Search for the cell housing the specified text and yield its [X, Y] center coordinate. 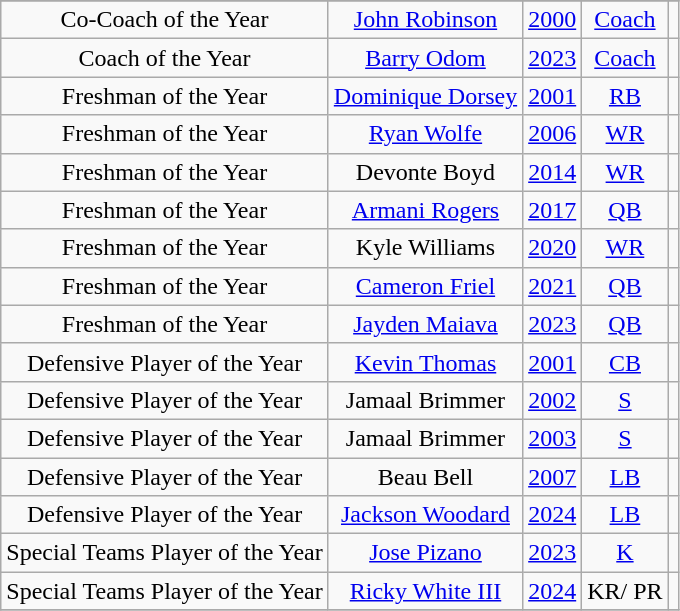
CB [625, 362]
K [625, 553]
RB [625, 96]
2002 [552, 400]
Barry Odom [425, 58]
Ryan Wolfe [425, 134]
Cameron Friel [425, 286]
2021 [552, 286]
Jackson Woodard [425, 515]
2020 [552, 248]
Beau Bell [425, 477]
2000 [552, 20]
Armani Rogers [425, 210]
2017 [552, 210]
Kyle Williams [425, 248]
2014 [552, 172]
2007 [552, 477]
Ricky White III [425, 591]
Jose Pizano [425, 553]
Devonte Boyd [425, 172]
Dominique Dorsey [425, 96]
Jayden Maiava [425, 324]
John Robinson [425, 20]
2006 [552, 134]
Coach of the Year [165, 58]
Kevin Thomas [425, 362]
KR/ PR [625, 591]
Co-Coach of the Year [165, 20]
2003 [552, 438]
